Output the (x, y) coordinate of the center of the cell containing the given text.  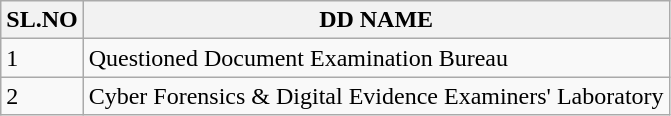
Cyber Forensics & Digital Evidence Examiners' Laboratory (376, 96)
2 (42, 96)
SL.NO (42, 20)
Questioned Document Examination Bureau (376, 58)
DD NAME (376, 20)
1 (42, 58)
